Scan for the cell matching the given text and deliver its (x, y) coordinate at center. 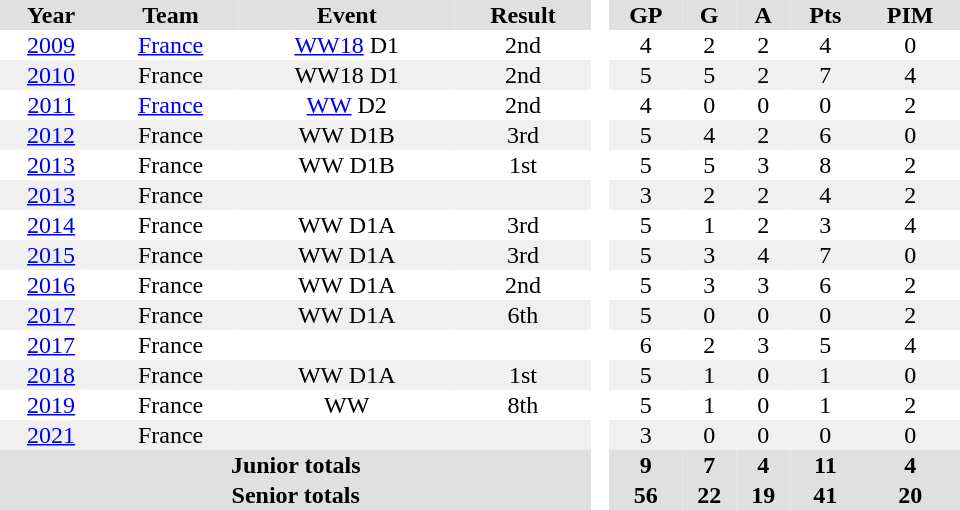
41 (825, 495)
2014 (51, 225)
2018 (51, 375)
G (709, 15)
Junior totals (296, 465)
2015 (51, 255)
2009 (51, 45)
Year (51, 15)
9 (646, 465)
11 (825, 465)
2021 (51, 435)
8 (825, 165)
Team (170, 15)
WW D2 (347, 105)
Pts (825, 15)
PIM (910, 15)
20 (910, 495)
22 (709, 495)
6th (524, 315)
Result (524, 15)
2016 (51, 285)
Event (347, 15)
8th (524, 405)
GP (646, 15)
56 (646, 495)
WW (347, 405)
2019 (51, 405)
2011 (51, 105)
Senior totals (296, 495)
19 (763, 495)
2010 (51, 75)
2012 (51, 135)
A (763, 15)
